Locate the cell with the specified text and output its (x, y) center coordinate. 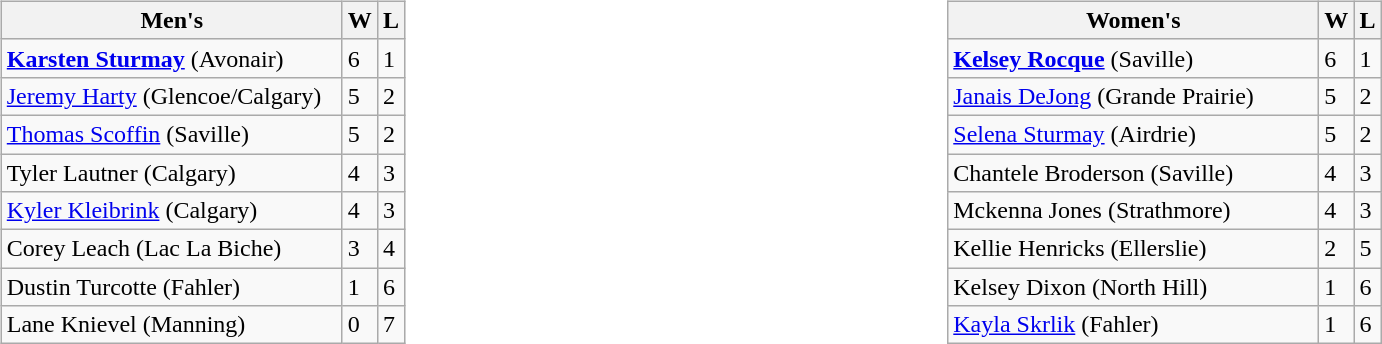
Corey Leach (Lac La Biche) (172, 249)
Kelsey Rocque (Saville) (1134, 58)
Lane Knievel (Manning) (172, 325)
Kyler Kleibrink (Calgary) (172, 211)
Jeremy Harty (Glencoe/Calgary) (172, 96)
Selena Sturmay (Airdrie) (1134, 134)
Men's (172, 20)
Chantele Broderson (Saville) (1134, 173)
7 (390, 325)
Mckenna Jones (Strathmore) (1134, 211)
Janais DeJong (Grande Prairie) (1134, 96)
Thomas Scoffin (Saville) (172, 134)
Dustin Turcotte (Fahler) (172, 287)
0 (360, 325)
Kayla Skrlik (Fahler) (1134, 325)
Karsten Sturmay (Avonair) (172, 58)
Kellie Henricks (Ellerslie) (1134, 249)
Tyler Lautner (Calgary) (172, 173)
Women's (1134, 20)
Kelsey Dixon (North Hill) (1134, 287)
